For the text-containing cell, return its midpoint in [X, Y] coordinate format. 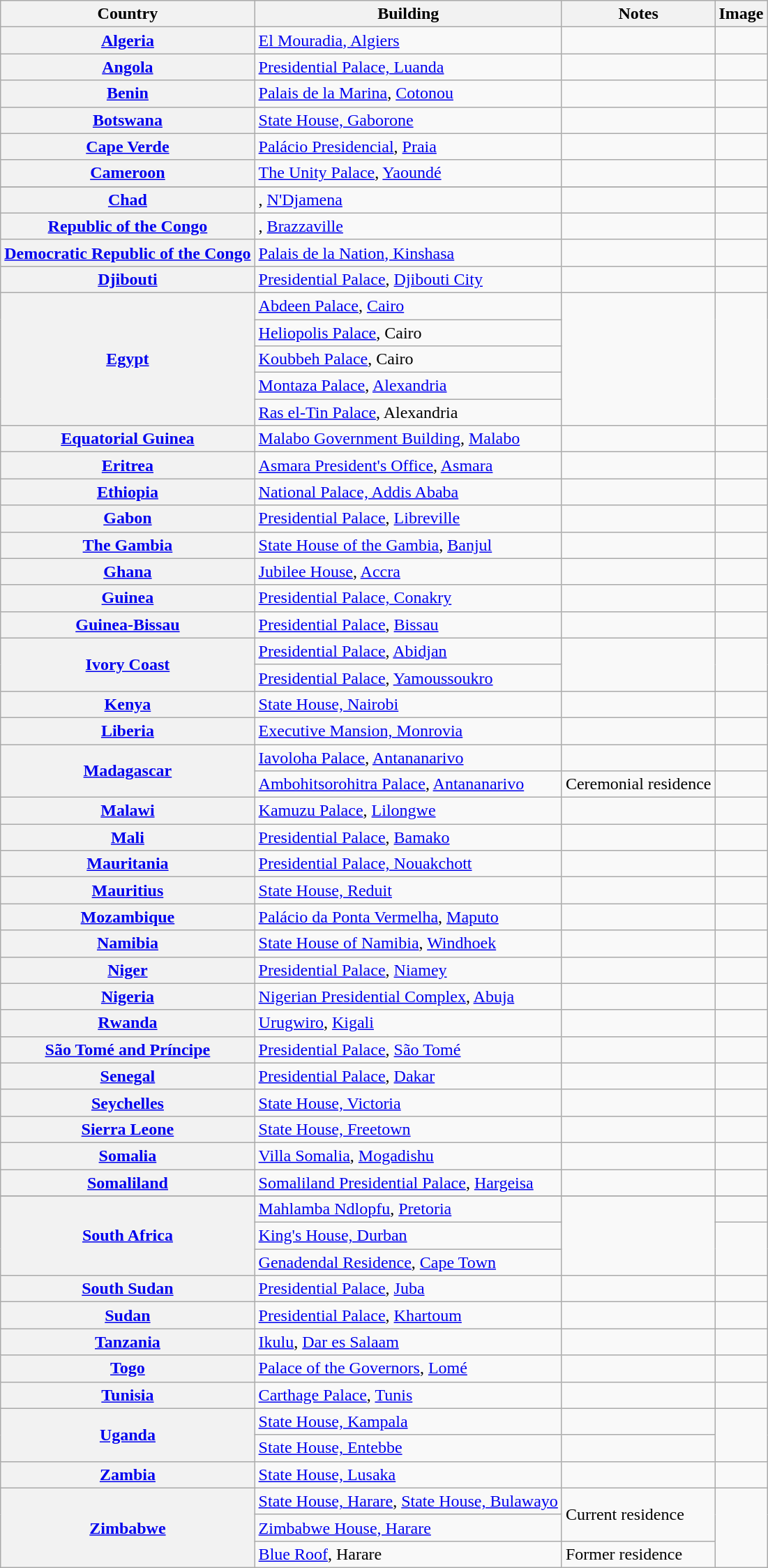
Eritrea [128, 465]
Presidential Palace, Conakry [408, 598]
Egypt [128, 359]
State House, Reduit [408, 890]
Malabo Government Building, Malabo [408, 439]
Presidential Palace, Dakar [408, 1076]
State House, Lusaka [408, 1474]
The Gambia [128, 545]
Ikulu, Dar es Salaam [408, 1342]
State House, Nairobi [408, 704]
Zambia [128, 1474]
Somaliland Presidential Palace, Hargeisa [408, 1183]
Malawi [128, 811]
Former residence [638, 1554]
Mahlamba Ndlopfu, Pretoria [408, 1209]
Rwanda [128, 1023]
Djibouti [128, 279]
Abdeen Palace, Cairo [408, 306]
Image [741, 14]
Sierra Leone [128, 1129]
Presidential Palace, São Tomé [408, 1050]
Palais de la Nation, Kinshasa [408, 253]
Kamuzu Palace, Lilongwe [408, 811]
Uganda [128, 1435]
King's House, Durban [408, 1236]
Presidential Palace, Juba [408, 1289]
Chad [128, 200]
Executive Mansion, Monrovia [408, 731]
Ethiopia [128, 492]
Seychelles [128, 1103]
Presidential Palace, Niamey [408, 970]
State House of the Gambia, Banjul [408, 545]
Republic of the Congo [128, 226]
Zimbabwe [128, 1528]
Palais de la Marina, Cotonou [408, 94]
Somalia [128, 1156]
Liberia [128, 731]
Presidential Palace, Libreville [408, 518]
São Tomé and Príncipe [128, 1050]
Palácio da Ponta Vermelha, Maputo [408, 917]
Somaliland [128, 1183]
The Unity Palace, Yaoundé [408, 173]
Blue Roof, Harare [408, 1554]
Mali [128, 837]
Notes [638, 14]
South Sudan [128, 1289]
Namibia [128, 943]
, N'Djamena [408, 200]
Palace of the Governors, Lomé [408, 1368]
Nigerian Presidential Complex, Abuja [408, 996]
Presidential Palace, Abidjan [408, 651]
Gabon [128, 518]
Ceremonial residence [638, 784]
Cameroon [128, 173]
Presidential Palace, Nouakchott [408, 864]
Urugwiro, Kigali [408, 1023]
Palácio Presidencial, Praia [408, 147]
Ivory Coast [128, 664]
Presidential Palace, Bamako [408, 837]
Genadendal Residence, Cape Town [408, 1262]
State House, Victoria [408, 1103]
El Mouradia, Algiers [408, 40]
Kenya [128, 704]
Guinea-Bissau [128, 625]
State House, Harare, State House, Bulawayo [408, 1501]
Nigeria [128, 996]
State House, Gaborone [408, 120]
Country [128, 14]
Botswana [128, 120]
Madagascar [128, 770]
Carthage Palace, Tunis [408, 1395]
Ras el-Tin Palace, Alexandria [408, 412]
State House, Entebbe [408, 1448]
Niger [128, 970]
Democratic Republic of the Congo [128, 253]
Togo [128, 1368]
Current residence [638, 1514]
Guinea [128, 598]
Villa Somalia, Mogadishu [408, 1156]
, Brazzaville [408, 226]
Sudan [128, 1315]
Heliopolis Palace, Cairo [408, 333]
Algeria [128, 40]
Ghana [128, 572]
State House of Namibia, Windhoek [408, 943]
Presidential Palace, Khartoum [408, 1315]
Cape Verde [128, 147]
Senegal [128, 1076]
Tunisia [128, 1395]
Equatorial Guinea [128, 439]
Mauritius [128, 890]
South Africa [128, 1236]
National Palace, Addis Ababa [408, 492]
Building [408, 14]
Benin [128, 94]
Mozambique [128, 917]
Tanzania [128, 1342]
State House, Kampala [408, 1421]
Koubbeh Palace, Cairo [408, 359]
Presidential Palace, Djibouti City [408, 279]
Iavoloha Palace, Antananarivo [408, 757]
Montaza Palace, Alexandria [408, 386]
Ambohitsorohitra Palace, Antananarivo [408, 784]
Presidential Palace, Yamoussoukro [408, 678]
Asmara President's Office, Asmara [408, 465]
Angola [128, 67]
Jubilee House, Accra [408, 572]
Presidential Palace, Luanda [408, 67]
Presidential Palace, Bissau [408, 625]
Mauritania [128, 864]
Zimbabwe House, Harare [408, 1528]
State House, Freetown [408, 1129]
